Return (X, Y) of the center of cell containing provided text 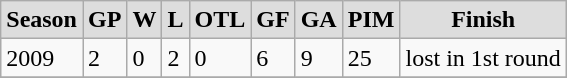
W (144, 20)
2009 (42, 58)
L (176, 20)
25 (371, 58)
PIM (371, 20)
GA (318, 20)
GP (104, 20)
Season (42, 20)
9 (318, 58)
Finish (483, 20)
lost in 1st round (483, 58)
6 (273, 58)
GF (273, 20)
OTL (220, 20)
